Return (X, Y) of the center of cell containing provided text 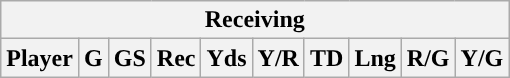
TD (326, 58)
Y/G (482, 58)
Y/R (278, 58)
Receiving (255, 20)
G (93, 58)
Rec (176, 58)
GS (130, 58)
Player (40, 58)
R/G (428, 58)
Lng (375, 58)
Yds (226, 58)
